Find where the given text appears and provide that cell's center as (X, Y) coordinate. 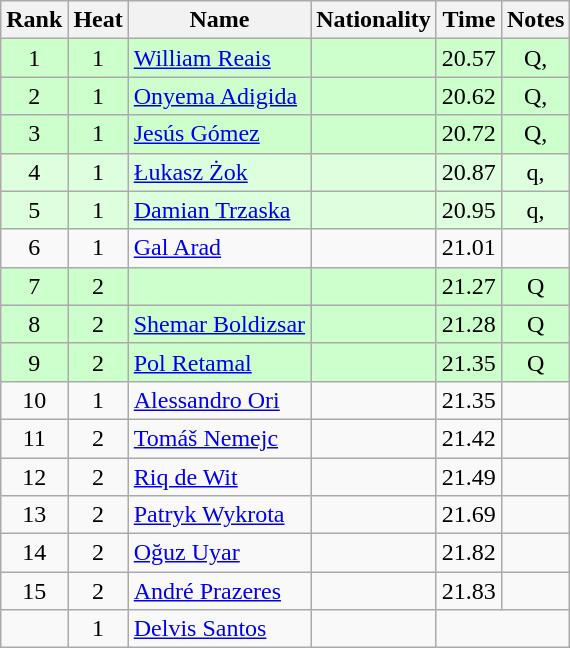
Riq de Wit (219, 477)
11 (34, 438)
Łukasz Żok (219, 172)
Patryk Wykrota (219, 515)
Shemar Boldizsar (219, 324)
6 (34, 248)
21.01 (468, 248)
9 (34, 362)
Onyema Adigida (219, 96)
3 (34, 134)
Notes (535, 20)
21.28 (468, 324)
André Prazeres (219, 591)
20.72 (468, 134)
Oğuz Uyar (219, 553)
Heat (98, 20)
21.69 (468, 515)
Nationality (374, 20)
Time (468, 20)
20.62 (468, 96)
Tomáš Nemejc (219, 438)
21.27 (468, 286)
13 (34, 515)
Jesús Gómez (219, 134)
Gal Arad (219, 248)
Delvis Santos (219, 629)
William Reais (219, 58)
4 (34, 172)
Name (219, 20)
21.49 (468, 477)
15 (34, 591)
12 (34, 477)
21.82 (468, 553)
8 (34, 324)
21.83 (468, 591)
10 (34, 400)
Rank (34, 20)
20.57 (468, 58)
Pol Retamal (219, 362)
Damian Trzaska (219, 210)
7 (34, 286)
20.95 (468, 210)
21.42 (468, 438)
20.87 (468, 172)
14 (34, 553)
Alessandro Ori (219, 400)
5 (34, 210)
